Provide the (X, Y) coordinate of the cell's center where the given text is located.  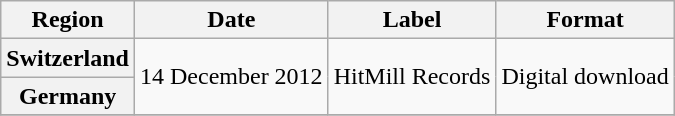
14 December 2012 (231, 77)
Label (412, 20)
HitMill Records (412, 77)
Date (231, 20)
Format (585, 20)
Germany (68, 96)
Digital download (585, 77)
Switzerland (68, 58)
Region (68, 20)
